Locate the cell with the specified text and output its (x, y) center coordinate. 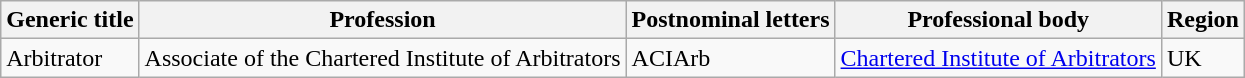
UK (1202, 58)
Arbitrator (70, 58)
Postnominal letters (730, 20)
ACIArb (730, 58)
Region (1202, 20)
Profession (382, 20)
Professional body (998, 20)
Associate of the Chartered Institute of Arbitrators (382, 58)
Generic title (70, 20)
Chartered Institute of Arbitrators (998, 58)
